Provide the (X, Y) coordinate of the cell's center where the given text is located.  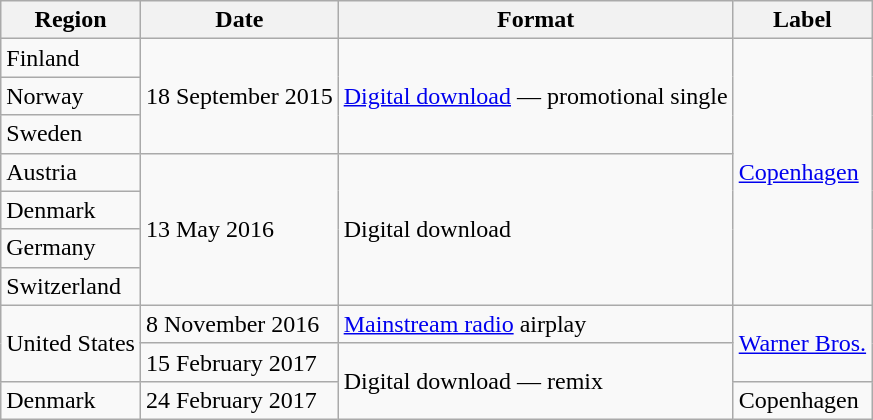
Norway (71, 96)
Warner Bros. (802, 343)
Sweden (71, 134)
8 November 2016 (239, 324)
13 May 2016 (239, 229)
Germany (71, 248)
15 February 2017 (239, 362)
Format (536, 20)
United States (71, 343)
Austria (71, 172)
Date (239, 20)
Finland (71, 58)
18 September 2015 (239, 96)
Mainstream radio airplay (536, 324)
Digital download — remix (536, 381)
Switzerland (71, 286)
Region (71, 20)
Digital download (536, 229)
24 February 2017 (239, 400)
Label (802, 20)
Digital download — promotional single (536, 96)
